Find where the given text appears and provide that cell's center as (x, y) coordinate. 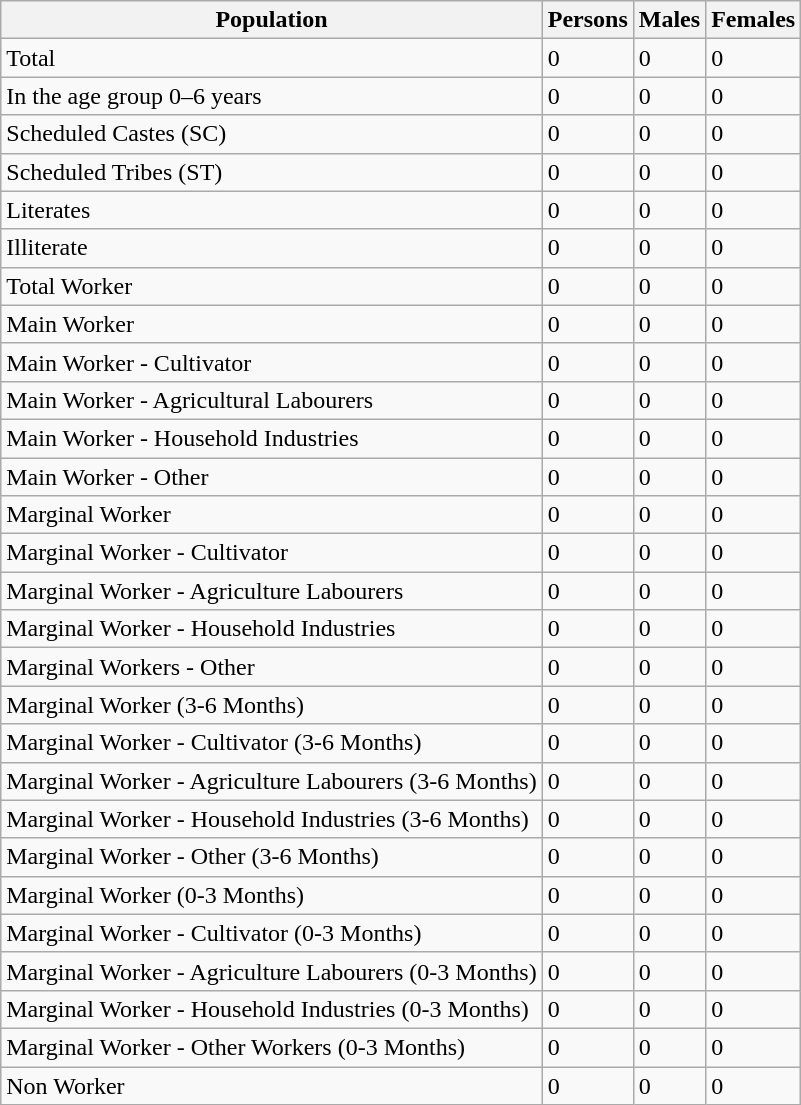
Main Worker (272, 324)
Marginal Worker - Cultivator (0-3 Months) (272, 933)
Marginal Worker (0-3 Months) (272, 895)
Males (669, 20)
Marginal Worker (272, 515)
Marginal Worker - Agriculture Labourers (3-6 Months) (272, 781)
Females (754, 20)
Non Worker (272, 1085)
Marginal Worker - Other (3-6 Months) (272, 857)
Marginal Worker - Other Workers (0-3 Months) (272, 1047)
Marginal Worker - Agriculture Labourers (272, 591)
Marginal Worker - Agriculture Labourers (0-3 Months) (272, 971)
Total Worker (272, 286)
Main Worker - Cultivator (272, 362)
Main Worker - Household Industries (272, 438)
Total (272, 58)
Marginal Worker - Household Industries (0-3 Months) (272, 1009)
Marginal Worker - Household Industries (3-6 Months) (272, 819)
Main Worker - Agricultural Labourers (272, 400)
Persons (588, 20)
Scheduled Tribes (ST) (272, 172)
Main Worker - Other (272, 477)
Marginal Worker - Cultivator (272, 553)
Scheduled Castes (SC) (272, 134)
Population (272, 20)
Marginal Worker (3-6 Months) (272, 705)
Literates (272, 210)
Marginal Worker - Household Industries (272, 629)
Marginal Workers - Other (272, 667)
In the age group 0–6 years (272, 96)
Marginal Worker - Cultivator (3-6 Months) (272, 743)
Illiterate (272, 248)
